Find where the given text appears and provide that cell's center as (X, Y) coordinate. 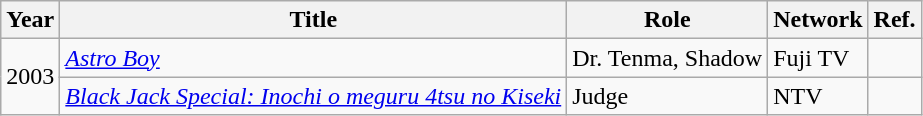
NTV (818, 96)
Astro Boy (314, 58)
Network (818, 20)
Judge (668, 96)
Black Jack Special: Inochi o meguru 4tsu no Kiseki (314, 96)
2003 (30, 77)
Year (30, 20)
Ref. (894, 20)
Title (314, 20)
Dr. Tenma, Shadow (668, 58)
Fuji TV (818, 58)
Role (668, 20)
